Find where the given text appears and provide that cell's center as (X, Y) coordinate. 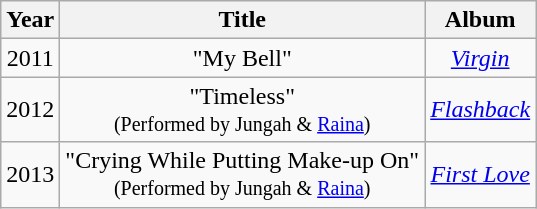
"My Bell" (242, 58)
2011 (30, 58)
Year (30, 20)
2012 (30, 110)
"Crying While Putting Make-up On" (Performed by Jungah & Raina) (242, 174)
"Timeless" (Performed by Jungah & Raina) (242, 110)
2013 (30, 174)
Album (480, 20)
Virgin (480, 58)
Flashback (480, 110)
First Love (480, 174)
Title (242, 20)
